Search for the cell housing the specified text and yield its [x, y] center coordinate. 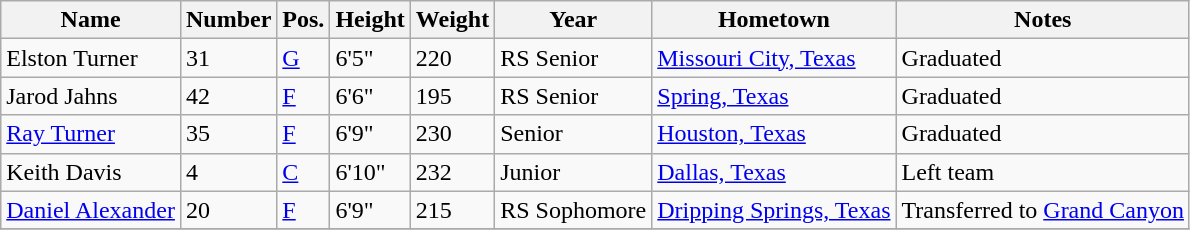
Houston, Texas [774, 134]
Height [370, 20]
Notes [1042, 20]
Junior [574, 172]
Elston Turner [91, 58]
215 [452, 210]
Hometown [774, 20]
Daniel Alexander [91, 210]
Name [91, 20]
42 [228, 96]
Missouri City, Texas [774, 58]
230 [452, 134]
Ray Turner [91, 134]
Number [228, 20]
Weight [452, 20]
Spring, Texas [774, 96]
Jarod Jahns [91, 96]
31 [228, 58]
20 [228, 210]
220 [452, 58]
Year [574, 20]
6'5" [370, 58]
Pos. [304, 20]
Dripping Springs, Texas [774, 210]
195 [452, 96]
G [304, 58]
6'6" [370, 96]
6'10" [370, 172]
4 [228, 172]
Senior [574, 134]
Dallas, Texas [774, 172]
RS Sophomore [574, 210]
Transferred to Grand Canyon [1042, 210]
232 [452, 172]
35 [228, 134]
Left team [1042, 172]
Keith Davis [91, 172]
C [304, 172]
